Output the [X, Y] coordinate of the center of the cell containing the given text.  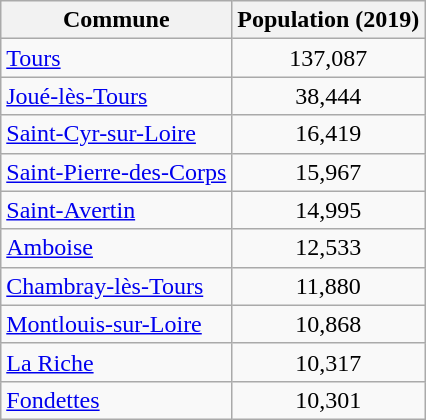
Saint-Avertin [116, 210]
Chambray-lès-Tours [116, 286]
Joué-lès-Tours [116, 96]
10,301 [328, 400]
16,419 [328, 134]
Saint-Pierre-des-Corps [116, 172]
14,995 [328, 210]
Population (2019) [328, 20]
38,444 [328, 96]
La Riche [116, 362]
10,868 [328, 324]
11,880 [328, 286]
Commune [116, 20]
15,967 [328, 172]
10,317 [328, 362]
137,087 [328, 58]
Fondettes [116, 400]
Amboise [116, 248]
Saint-Cyr-sur-Loire [116, 134]
Montlouis-sur-Loire [116, 324]
Tours [116, 58]
12,533 [328, 248]
